Determine the [X, Y] coordinate at the center of the cell enclosing the given text.  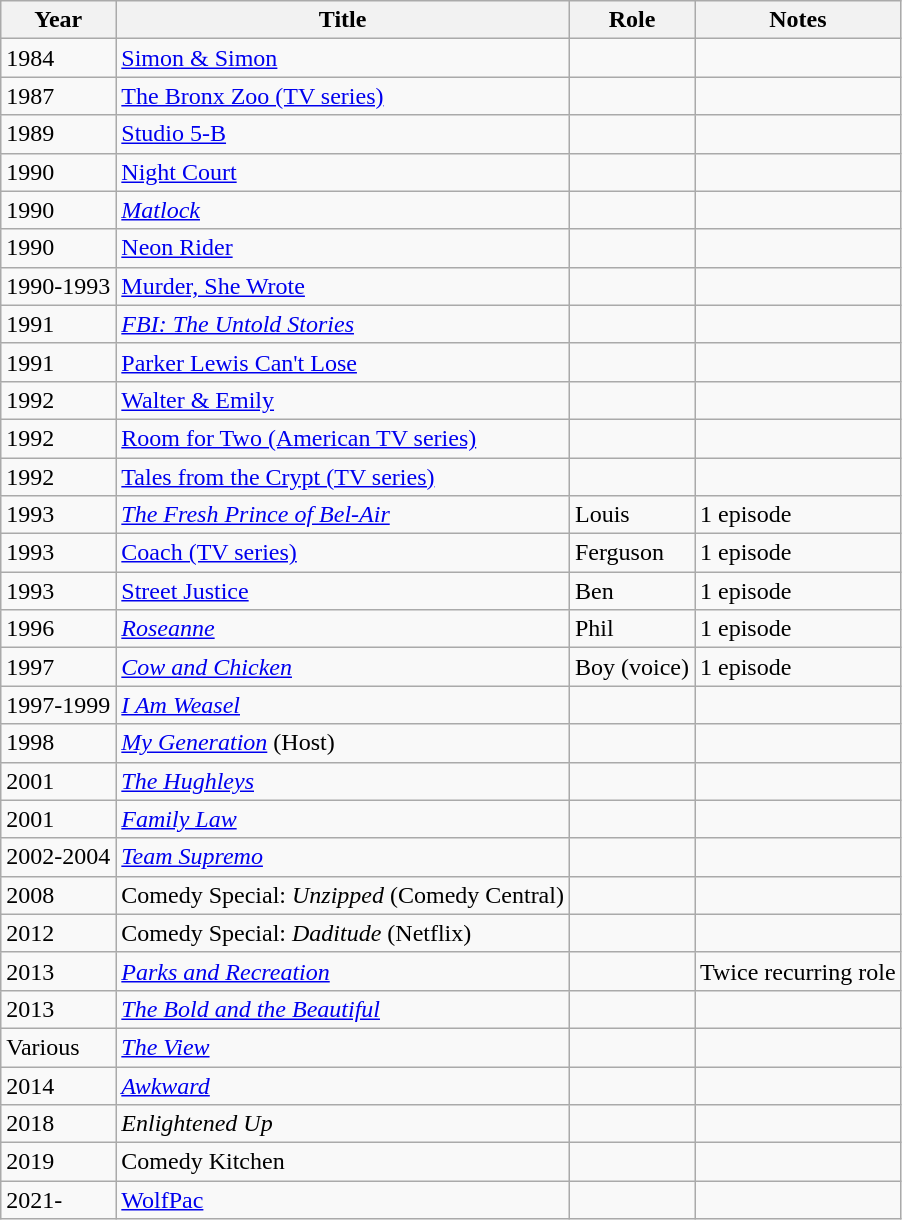
Parker Lewis Can't Lose [343, 362]
Ben [632, 591]
1996 [58, 629]
Murder, She Wrote [343, 286]
Roseanne [343, 629]
1990-1993 [58, 286]
1998 [58, 743]
1997 [58, 667]
I Am Weasel [343, 705]
Tales from the Crypt (TV series) [343, 477]
2018 [58, 1124]
2008 [58, 895]
The Bronx Zoo (TV series) [343, 96]
Enlightened Up [343, 1124]
The View [343, 1047]
Awkward [343, 1085]
Street Justice [343, 591]
Family Law [343, 819]
Title [343, 20]
Various [58, 1047]
Studio 5-B [343, 134]
Role [632, 20]
Team Supremo [343, 857]
FBI: The Untold Stories [343, 324]
Coach (TV series) [343, 553]
Matlock [343, 210]
Simon & Simon [343, 58]
WolfPac [343, 1200]
1984 [58, 58]
Ferguson [632, 553]
The Hughleys [343, 781]
Night Court [343, 172]
The Bold and the Beautiful [343, 1009]
Twice recurring role [798, 971]
Room for Two (American TV series) [343, 438]
Neon Rider [343, 248]
My Generation (Host) [343, 743]
Boy (voice) [632, 667]
1997-1999 [58, 705]
1989 [58, 134]
Notes [798, 20]
1987 [58, 96]
Phil [632, 629]
2014 [58, 1085]
2002-2004 [58, 857]
Louis [632, 515]
Comedy Special: Unzipped (Comedy Central) [343, 895]
Walter & Emily [343, 400]
Cow and Chicken [343, 667]
Comedy Kitchen [343, 1162]
2021- [58, 1200]
Year [58, 20]
2019 [58, 1162]
2012 [58, 933]
Comedy Special: Daditude (Netflix) [343, 933]
The Fresh Prince of Bel-Air [343, 515]
Parks and Recreation [343, 971]
